Return the (x, y) coordinate for the center point of the cell that contains the specified text.  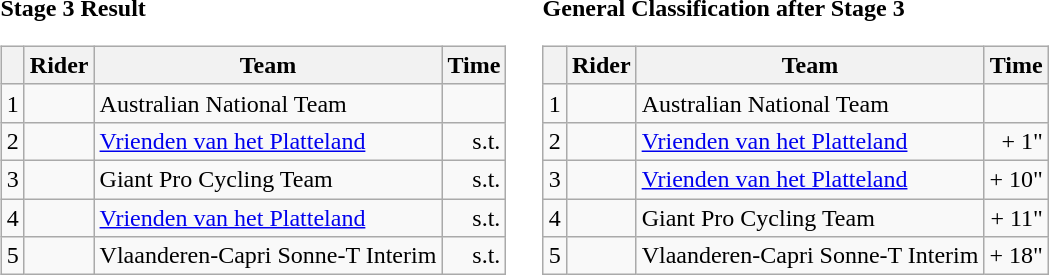
+ 10" (1016, 179)
+ 11" (1016, 217)
+ 18" (1016, 256)
+ 1" (1016, 141)
